Search for the cell housing the specified text and yield its (X, Y) center coordinate. 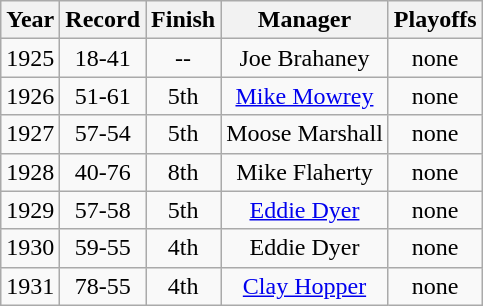
1925 (30, 58)
Manager (305, 20)
Mike Flaherty (305, 172)
Mike Mowrey (305, 96)
Clay Hopper (305, 286)
1931 (30, 286)
1926 (30, 96)
1928 (30, 172)
Year (30, 20)
8th (184, 172)
57-58 (103, 210)
1930 (30, 248)
40-76 (103, 172)
-- (184, 58)
78-55 (103, 286)
57-54 (103, 134)
1927 (30, 134)
Finish (184, 20)
18-41 (103, 58)
Joe Brahaney (305, 58)
Playoffs (435, 20)
1929 (30, 210)
51-61 (103, 96)
Moose Marshall (305, 134)
Record (103, 20)
59-55 (103, 248)
